Find where the given text appears and provide that cell's center as (x, y) coordinate. 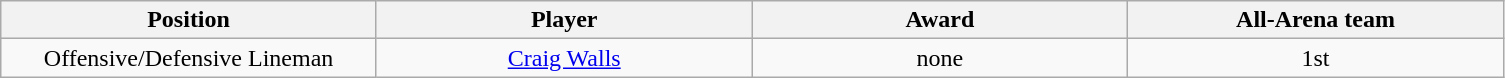
Offensive/Defensive Lineman (189, 58)
All-Arena team (1316, 20)
Player (564, 20)
1st (1316, 58)
Award (940, 20)
none (940, 58)
Position (189, 20)
Craig Walls (564, 58)
